Extract the [x, y] coordinate from the center of the cell holding the provided text.  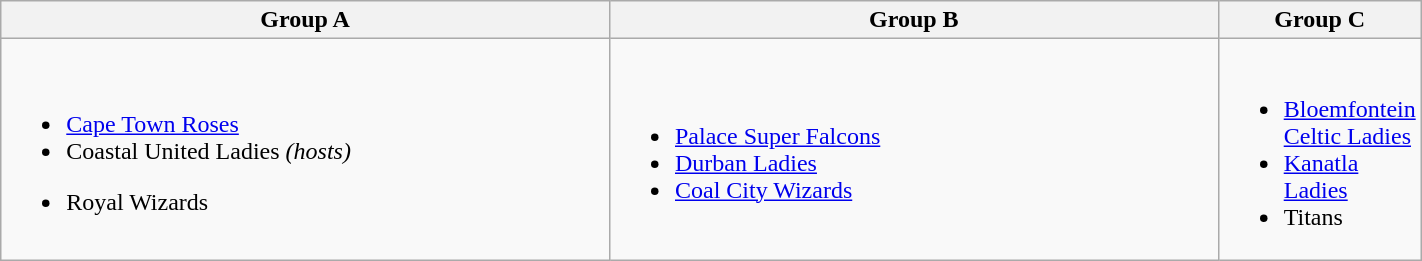
Palace Super FalconsDurban LadiesCoal City Wizards [914, 150]
Group B [914, 20]
Bloemfontein Celtic LadiesKanatla LadiesTitans [1320, 150]
Group A [306, 20]
Group C [1320, 20]
Cape Town RosesCoastal United Ladies (hosts)Royal Wizards [306, 150]
